Scan for the cell matching the given text and deliver its (X, Y) coordinate at center. 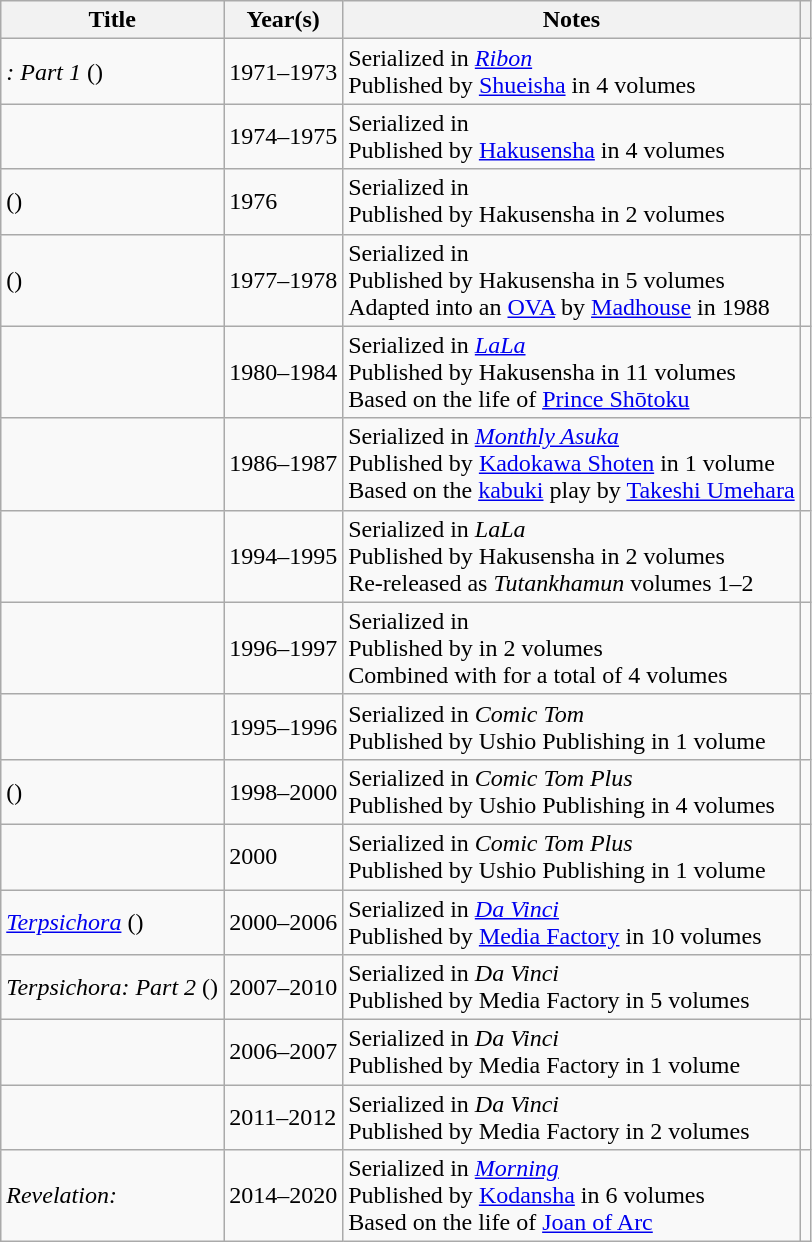
Serialized in Comic Tom PlusPublished by Ushio Publishing in 4 volumes (572, 792)
1996–1997 (284, 648)
1995–1996 (284, 726)
Serialized in Published by Hakusensha in 2 volumes (572, 202)
2014–2020 (284, 1196)
1976 (284, 202)
Serialized in RibonPublished by Shueisha in 4 volumes (572, 72)
2006–2007 (284, 1052)
Serialized in Published by Hakusensha in 5 volumesAdapted into an OVA by Madhouse in 1988 (572, 280)
1977–1978 (284, 280)
Serialized in Comic Tom PlusPublished by Ushio Publishing in 1 volume (572, 856)
Serialized in LaLaPublished by Hakusensha in 2 volumesRe-released as Tutankhamun volumes 1–2 (572, 556)
Serialized in Published by in 2 volumesCombined with for a total of 4 volumes (572, 648)
2000–2006 (284, 922)
Title (112, 20)
Terpsichora: Part 2 () (112, 988)
Serialized in LaLaPublished by Hakusensha in 11 volumesBased on the life of Prince Shōtoku (572, 372)
Serialized in Da VinciPublished by Media Factory in 5 volumes (572, 988)
Notes (572, 20)
1974–1975 (284, 136)
1994–1995 (284, 556)
: Part 1 () (112, 72)
Serialized in Da VinciPublished by Media Factory in 10 volumes (572, 922)
1980–1984 (284, 372)
Serialized in Comic TomPublished by Ushio Publishing in 1 volume (572, 726)
2011–2012 (284, 1118)
1971–1973 (284, 72)
Serialized in Monthly AsukaPublished by Kadokawa Shoten in 1 volumeBased on the kabuki play by Takeshi Umehara (572, 464)
Serialized in Da VinciPublished by Media Factory in 2 volumes (572, 1118)
Serialized in MorningPublished by Kodansha in 6 volumesBased on the life of Joan of Arc (572, 1196)
1998–2000 (284, 792)
2007–2010 (284, 988)
Year(s) (284, 20)
Revelation: (112, 1196)
Serialized in Published by Hakusensha in 4 volumes (572, 136)
2000 (284, 856)
Serialized in Da VinciPublished by Media Factory in 1 volume (572, 1052)
1986–1987 (284, 464)
Terpsichora () (112, 922)
